Identify which cell holds the provided text, then report its [X, Y] central coordinate. 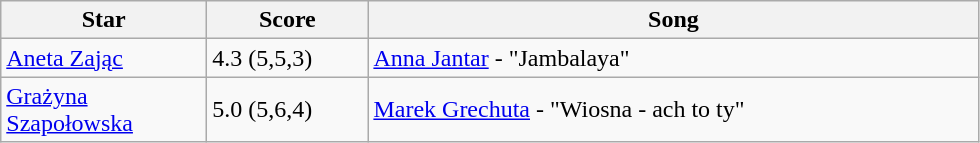
Star [104, 20]
5.0 (5,6,4) [288, 110]
Anna Jantar - "Jambalaya" [674, 58]
Song [674, 20]
Score [288, 20]
Marek Grechuta - "Wiosna - ach to ty" [674, 110]
Grażyna Szapołowska [104, 110]
4.3 (5,5,3) [288, 58]
Aneta Zając [104, 58]
